Scan for the cell matching the given text and deliver its [x, y] coordinate at center. 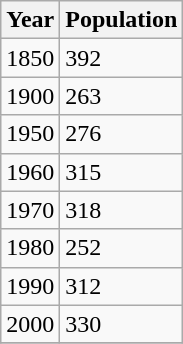
330 [122, 324]
276 [122, 134]
252 [122, 248]
1970 [30, 210]
Population [122, 20]
Year [30, 20]
1980 [30, 248]
392 [122, 58]
263 [122, 96]
1990 [30, 286]
1960 [30, 172]
1900 [30, 96]
2000 [30, 324]
1950 [30, 134]
312 [122, 286]
1850 [30, 58]
318 [122, 210]
315 [122, 172]
